Find where the given text appears and provide that cell's center as (X, Y) coordinate. 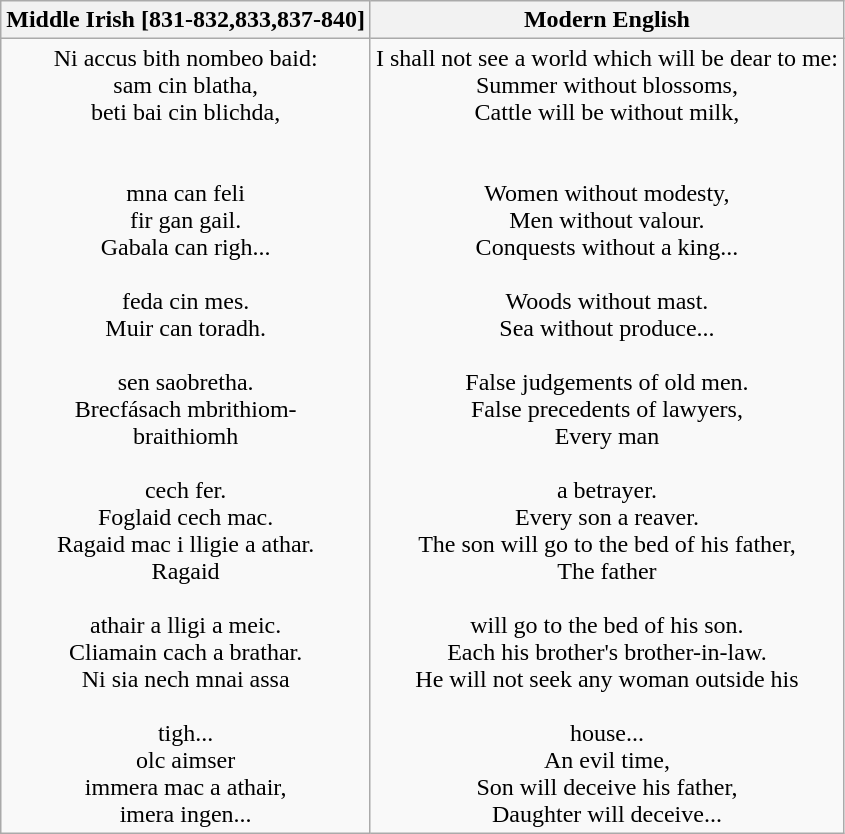
Middle Irish [831-832,833,837-840] (186, 20)
Modern English (606, 20)
